Scan for the cell matching the given text and deliver its [X, Y] coordinate at center. 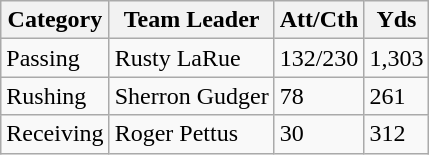
Category [55, 20]
Rushing [55, 96]
Team Leader [192, 20]
Roger Pettus [192, 134]
261 [396, 96]
Sherron Gudger [192, 96]
Passing [55, 58]
Yds [396, 20]
Receiving [55, 134]
Rusty LaRue [192, 58]
312 [396, 134]
78 [319, 96]
30 [319, 134]
1,303 [396, 58]
Att/Cth [319, 20]
132/230 [319, 58]
